Return the [x, y] coordinate for the center point of the cell that contains the specified text.  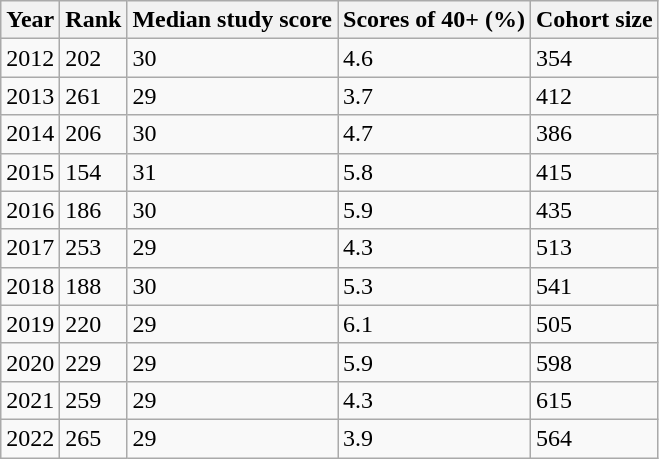
261 [94, 96]
2021 [30, 400]
615 [594, 400]
229 [94, 362]
354 [594, 58]
2015 [30, 172]
202 [94, 58]
2022 [30, 438]
Scores of 40+ (%) [434, 20]
412 [594, 96]
2020 [30, 362]
31 [232, 172]
386 [594, 134]
5.8 [434, 172]
206 [94, 134]
265 [94, 438]
2016 [30, 210]
Rank [94, 20]
188 [94, 286]
3.7 [434, 96]
Cohort size [594, 20]
2012 [30, 58]
Median study score [232, 20]
564 [594, 438]
154 [94, 172]
4.7 [434, 134]
415 [594, 172]
2019 [30, 324]
6.1 [434, 324]
5.3 [434, 286]
2018 [30, 286]
220 [94, 324]
Year [30, 20]
4.6 [434, 58]
3.9 [434, 438]
2013 [30, 96]
186 [94, 210]
598 [594, 362]
2017 [30, 248]
259 [94, 400]
505 [594, 324]
2014 [30, 134]
253 [94, 248]
435 [594, 210]
513 [594, 248]
541 [594, 286]
